Determine the [X, Y] coordinate at the center of the cell enclosing the given text.  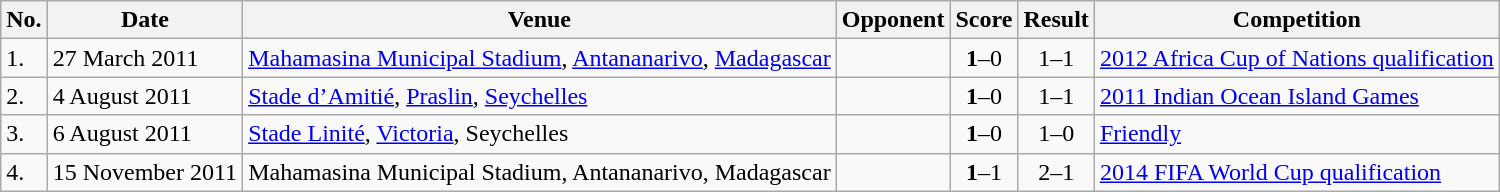
Stade Linité, Victoria, Seychelles [540, 134]
Result [1056, 20]
Opponent [893, 20]
2. [24, 96]
15 November 2011 [144, 172]
Venue [540, 20]
2–1 [1056, 172]
4 August 2011 [144, 96]
Stade d’Amitié, Praslin, Seychelles [540, 96]
2011 Indian Ocean Island Games [1296, 96]
2012 Africa Cup of Nations qualification [1296, 58]
Date [144, 20]
No. [24, 20]
Score [984, 20]
27 March 2011 [144, 58]
Friendly [1296, 134]
Competition [1296, 20]
4. [24, 172]
6 August 2011 [144, 134]
3. [24, 134]
2014 FIFA World Cup qualification [1296, 172]
1. [24, 58]
